Scan for the cell matching the given text and deliver its [x, y] coordinate at center. 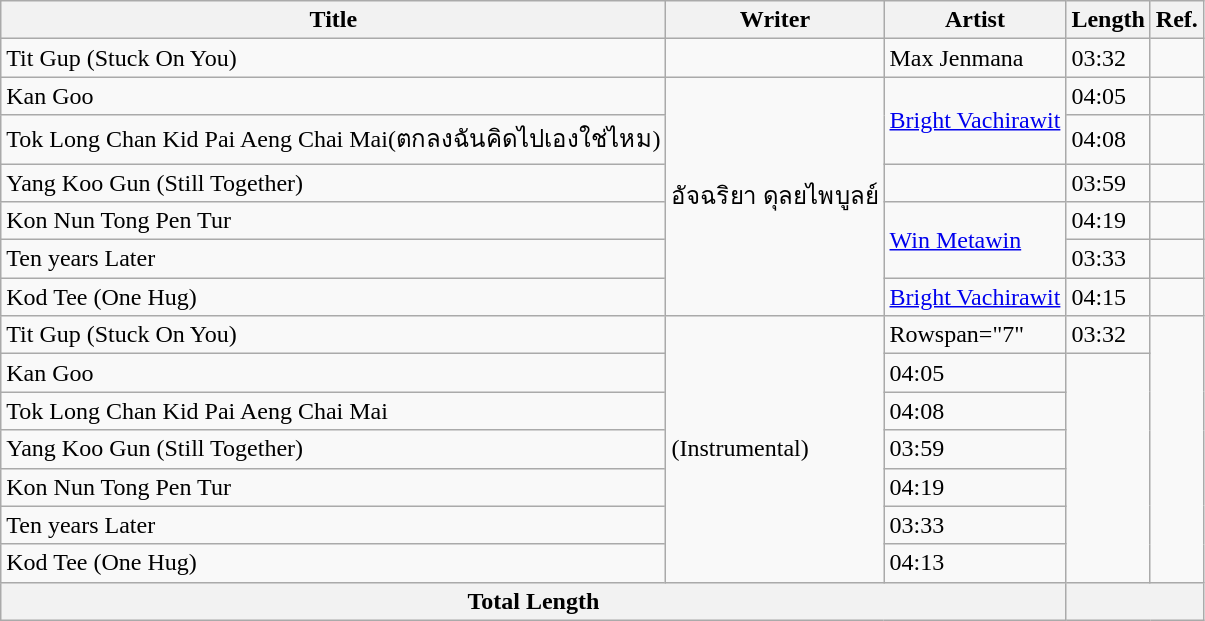
Rowspan="7" [975, 335]
Tok Long Chan Kid Pai Aeng Chai Mai [334, 411]
อัจฉริยา ดุลยไพบูลย์ [775, 196]
Artist [975, 20]
Tok Long Chan Kid Pai Aeng Chai Mai(ตกลงฉันคิดไปเองใช่ไหม) [334, 140]
Ref. [1176, 20]
04:15 [1108, 297]
Total Length [534, 601]
(Instrumental) [775, 449]
Writer [775, 20]
04:13 [975, 563]
Title [334, 20]
Max Jenmana [975, 58]
Length [1108, 20]
Win Metawin [975, 240]
